Return [x, y] of the center of cell containing provided text 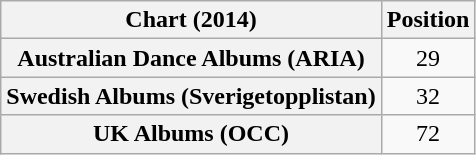
Australian Dance Albums (ARIA) [191, 58]
UK Albums (OCC) [191, 134]
Position [428, 20]
32 [428, 96]
Swedish Albums (Sverigetopplistan) [191, 96]
Chart (2014) [191, 20]
29 [428, 58]
72 [428, 134]
